Capture the cell that displays the provided text and extract its [x, y] central coordinate. 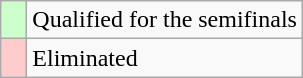
Eliminated [165, 58]
Qualified for the semifinals [165, 20]
